Find where the given text appears and provide that cell's center as (X, Y) coordinate. 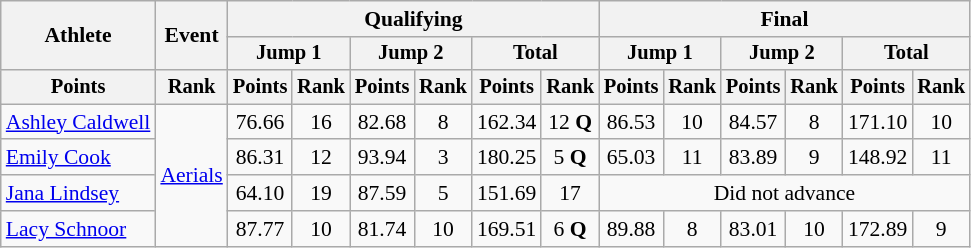
83.01 (753, 229)
Did not advance (784, 193)
84.57 (753, 122)
76.66 (260, 122)
82.68 (382, 122)
Lacy Schnoor (78, 229)
89.88 (631, 229)
171.10 (878, 122)
87.59 (382, 193)
16 (321, 122)
12 (321, 158)
3 (443, 158)
Athlete (78, 36)
180.25 (506, 158)
86.53 (631, 122)
5 Q (570, 158)
162.34 (506, 122)
Aerials (191, 175)
Ashley Caldwell (78, 122)
151.69 (506, 193)
83.89 (753, 158)
19 (321, 193)
Event (191, 36)
169.51 (506, 229)
87.77 (260, 229)
65.03 (631, 158)
6 Q (570, 229)
12 Q (570, 122)
81.74 (382, 229)
86.31 (260, 158)
Final (784, 19)
5 (443, 193)
Qualifying (414, 19)
17 (570, 193)
172.89 (878, 229)
Emily Cook (78, 158)
148.92 (878, 158)
64.10 (260, 193)
Jana Lindsey (78, 193)
93.94 (382, 158)
